For the text-containing cell, return its midpoint in (X, Y) coordinate format. 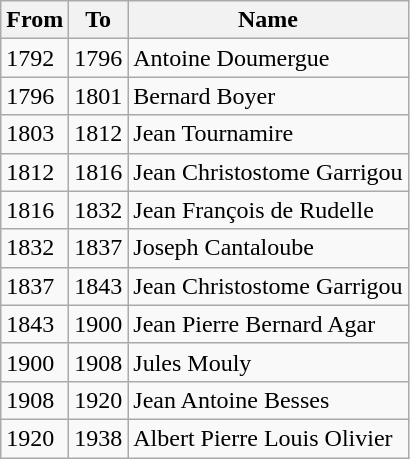
Jean Antoine Besses (268, 400)
1938 (98, 438)
Jean Tournamire (268, 134)
Joseph Cantaloube (268, 248)
Bernard Boyer (268, 96)
1801 (98, 96)
Jules Mouly (268, 362)
Jean François de Rudelle (268, 210)
To (98, 20)
Antoine Doumergue (268, 58)
1792 (35, 58)
Albert Pierre Louis Olivier (268, 438)
From (35, 20)
Jean Pierre Bernard Agar (268, 324)
1803 (35, 134)
Name (268, 20)
